Search for the cell housing the specified text and yield its (X, Y) center coordinate. 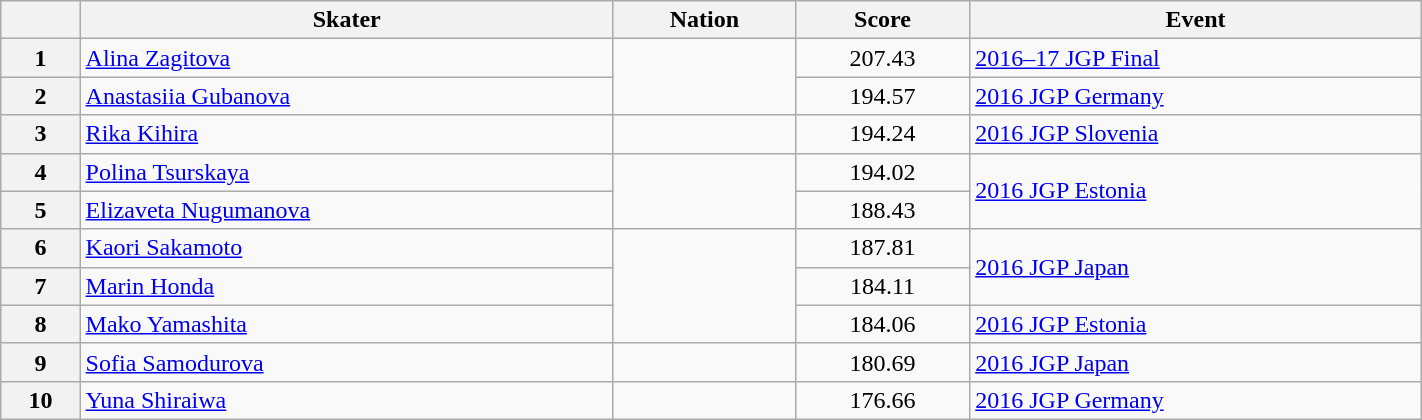
194.02 (882, 172)
8 (40, 324)
Event (1196, 20)
180.69 (882, 362)
Score (882, 20)
184.11 (882, 286)
5 (40, 210)
187.81 (882, 248)
184.06 (882, 324)
188.43 (882, 210)
Elizaveta Nugumanova (346, 210)
2016 JGP Slovenia (1196, 134)
7 (40, 286)
Polina Tsurskaya (346, 172)
2 (40, 96)
Mako Yamashita (346, 324)
207.43 (882, 58)
Anastasiia Gubanova (346, 96)
194.57 (882, 96)
Rika Kihira (346, 134)
176.66 (882, 400)
3 (40, 134)
4 (40, 172)
9 (40, 362)
Nation (704, 20)
6 (40, 248)
Alina Zagitova (346, 58)
Kaori Sakamoto (346, 248)
1 (40, 58)
Marin Honda (346, 286)
Yuna Shiraiwa (346, 400)
Sofia Samodurova (346, 362)
194.24 (882, 134)
Skater (346, 20)
10 (40, 400)
2016–17 JGP Final (1196, 58)
